Scan for the cell matching the given text and deliver its (x, y) coordinate at center. 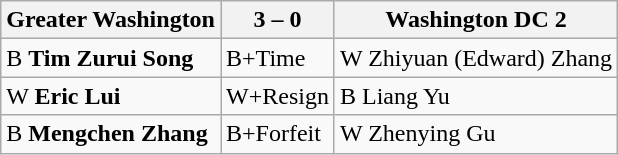
B Mengchen Zhang (111, 134)
B+Time (277, 58)
W Zhiyuan (Edward) Zhang (476, 58)
Washington DC 2 (476, 20)
B Liang Yu (476, 96)
W+Resign (277, 96)
B+Forfeit (277, 134)
3 – 0 (277, 20)
Greater Washington (111, 20)
B Tim Zurui Song (111, 58)
W Eric Lui (111, 96)
W Zhenying Gu (476, 134)
